Scan for the cell matching the given text and deliver its [X, Y] coordinate at center. 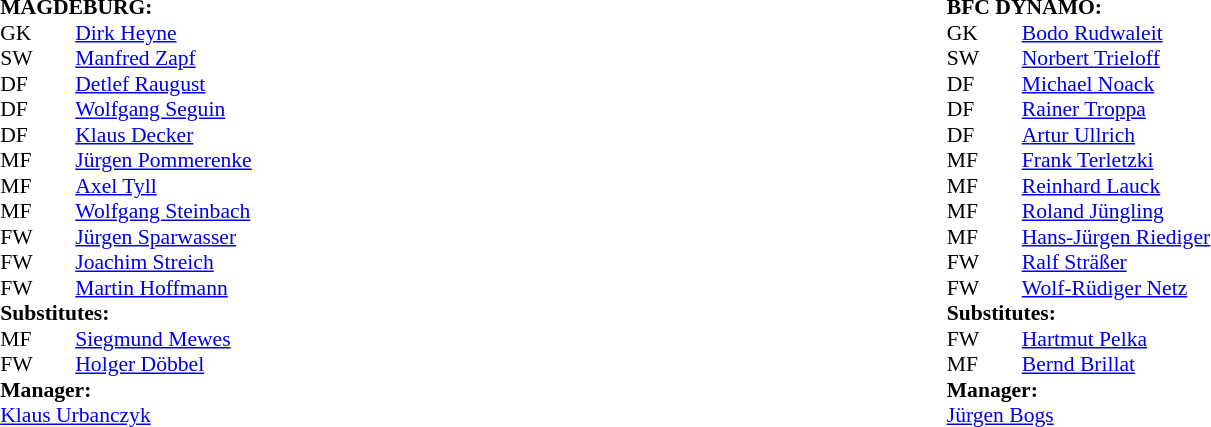
Wolfgang Seguin [225, 109]
Dirk Heyne [225, 33]
Manfred Zapf [225, 59]
Klaus Decker [225, 135]
Manager: [188, 390]
Siegmund Mewes [225, 339]
Axel Tyll [225, 186]
Detlef Raugust [225, 84]
Martin Hoffmann [225, 288]
Wolfgang Steinbach [225, 211]
Holger Döbbel [225, 365]
Substitutes: [188, 313]
Jürgen Sparwasser [225, 237]
Jürgen Pommerenke [225, 161]
Joachim Streich [225, 263]
